Pinpoint the cell where the given text exists, returning its [x, y] midpoint coordinate. 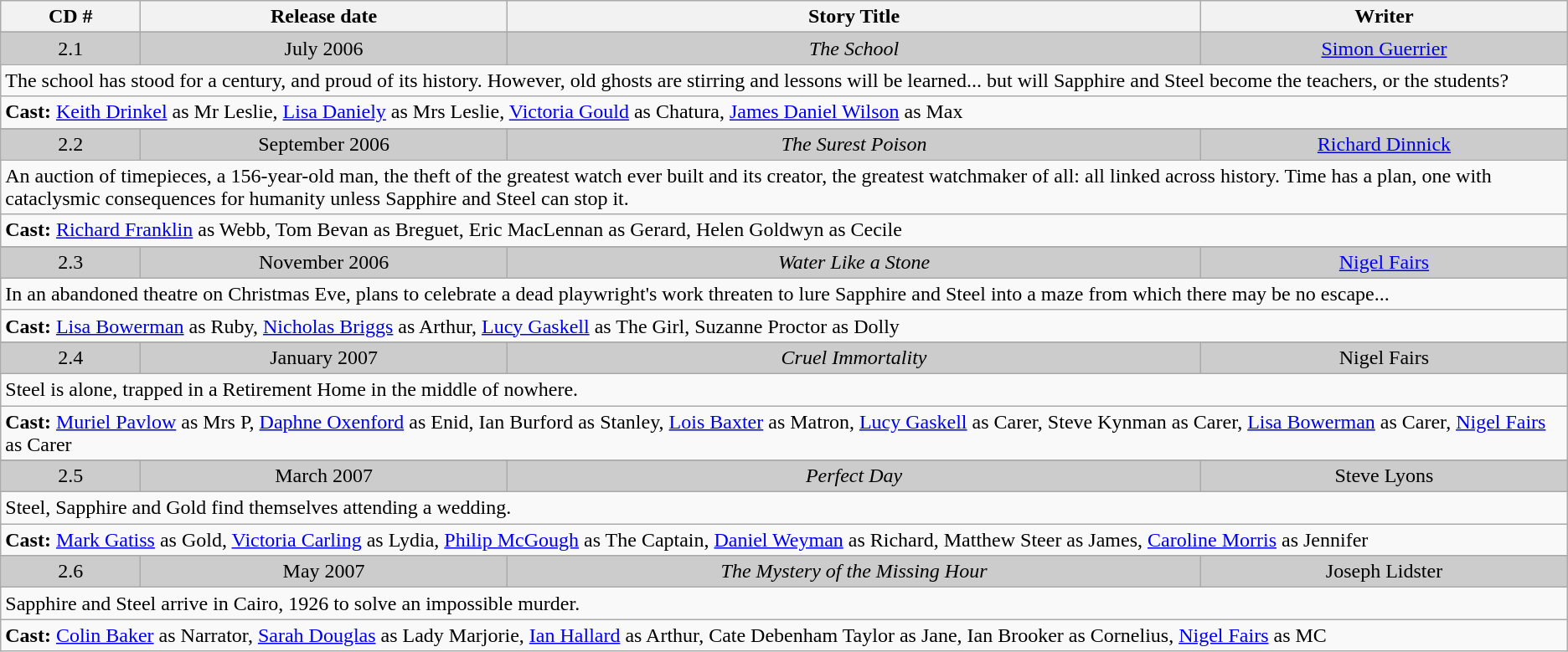
Joseph Lidster [1385, 572]
July 2006 [324, 49]
Water Like a Stone [854, 262]
Cast: Richard Franklin as Webb, Tom Bevan as Breguet, Eric MacLennan as Gerard, Helen Goldwyn as Cecile [784, 230]
Sapphire and Steel arrive in Cairo, 1926 to solve an impossible murder. [784, 603]
The Mystery of the Missing Hour [854, 572]
March 2007 [324, 476]
CD # [70, 17]
2.6 [70, 572]
2.1 [70, 49]
The Surest Poison [854, 144]
Cast: Lisa Bowerman as Ruby, Nicholas Briggs as Arthur, Lucy Gaskell as The Girl, Suzanne Proctor as Dolly [784, 326]
Steve Lyons [1385, 476]
The School [854, 49]
November 2006 [324, 262]
2.4 [70, 357]
Steel is alone, trapped in a Retirement Home in the middle of nowhere. [784, 389]
September 2006 [324, 144]
Perfect Day [854, 476]
Cruel Immortality [854, 357]
2.3 [70, 262]
May 2007 [324, 572]
Richard Dinnick [1385, 144]
Release date [324, 17]
Cast: Keith Drinkel as Mr Leslie, Lisa Daniely as Mrs Leslie, Victoria Gould as Chatura, James Daniel Wilson as Max [784, 112]
Steel, Sapphire and Gold find themselves attending a wedding. [784, 508]
Simon Guerrier [1385, 49]
Story Title [854, 17]
January 2007 [324, 357]
2.2 [70, 144]
2.5 [70, 476]
Writer [1385, 17]
